Provide the (x, y) coordinate of the cell's center where the given text is located.  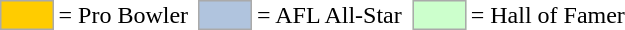
= Pro Bowler (124, 15)
= AFL All-Star (330, 15)
